Output the (x, y) coordinate of the center of the cell containing the given text.  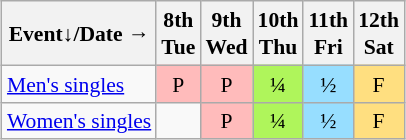
11thFri (328, 33)
Women's singles (79, 120)
10thThu (278, 33)
8thTue (178, 33)
9thWed (226, 33)
12thSat (378, 33)
Men's singles (79, 84)
Event↓/Date → (79, 33)
